Find where the given text appears and provide that cell's center as [X, Y] coordinate. 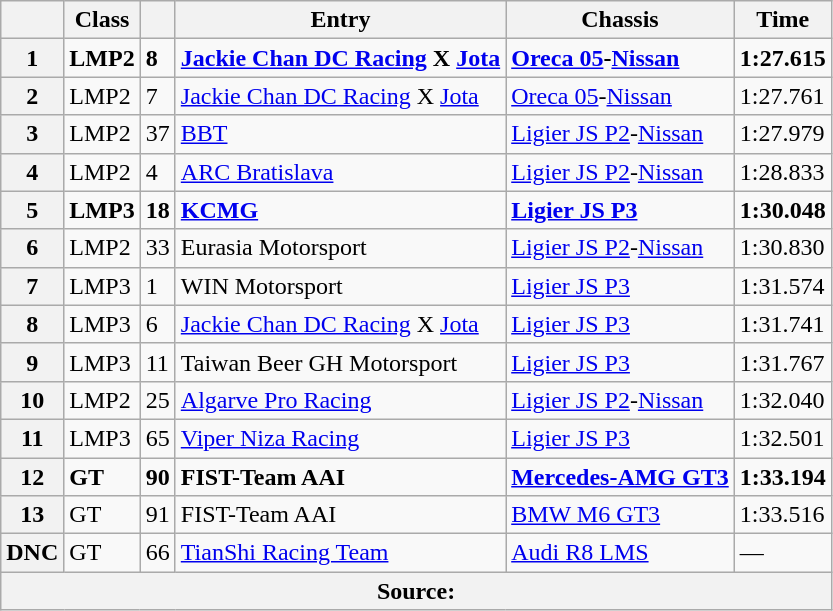
3 [32, 134]
— [782, 553]
1:30.830 [782, 248]
Algarve Pro Racing [340, 400]
1:30.048 [782, 210]
Audi R8 LMS [620, 553]
BBT [340, 134]
1:27.979 [782, 134]
TianShi Racing Team [340, 553]
1:32.501 [782, 438]
1:28.833 [782, 172]
33 [158, 248]
1:33.516 [782, 515]
65 [158, 438]
Source: [416, 591]
Viper Niza Racing [340, 438]
1:33.194 [782, 477]
1:31.741 [782, 324]
66 [158, 553]
10 [32, 400]
Entry [340, 20]
13 [32, 515]
25 [158, 400]
1:31.574 [782, 286]
Taiwan Beer GH Motorsport [340, 362]
18 [158, 210]
KCMG [340, 210]
Eurasia Motorsport [340, 248]
Time [782, 20]
5 [32, 210]
1:32.040 [782, 400]
Class [102, 20]
Mercedes-AMG GT3 [620, 477]
90 [158, 477]
1:27.761 [782, 96]
WIN Motorsport [340, 286]
DNC [32, 553]
ARC Bratislava [340, 172]
1:27.615 [782, 58]
37 [158, 134]
BMW M6 GT3 [620, 515]
1:31.767 [782, 362]
12 [32, 477]
Chassis [620, 20]
9 [32, 362]
2 [32, 96]
91 [158, 515]
